Search for the cell housing the specified text and yield its [X, Y] center coordinate. 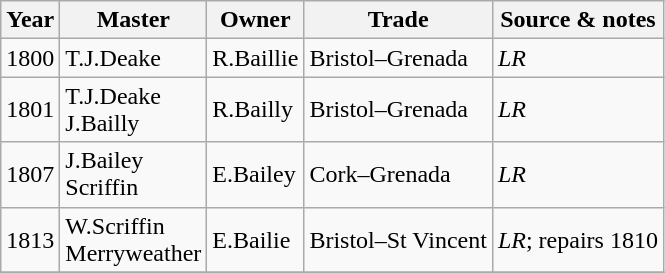
1813 [30, 240]
1800 [30, 58]
J.BaileyScriffin [134, 174]
1801 [30, 110]
1807 [30, 174]
Cork–Grenada [398, 174]
Bristol–St Vincent [398, 240]
Owner [256, 20]
T.J.DeakeJ.Bailly [134, 110]
E.Bailey [256, 174]
W.ScriffinMerryweather [134, 240]
T.J.Deake [134, 58]
Year [30, 20]
Source & notes [578, 20]
LR; repairs 1810 [578, 240]
Master [134, 20]
R.Bailly [256, 110]
R.Baillie [256, 58]
E.Bailie [256, 240]
Trade [398, 20]
